Search for the cell housing the specified text and yield its (x, y) center coordinate. 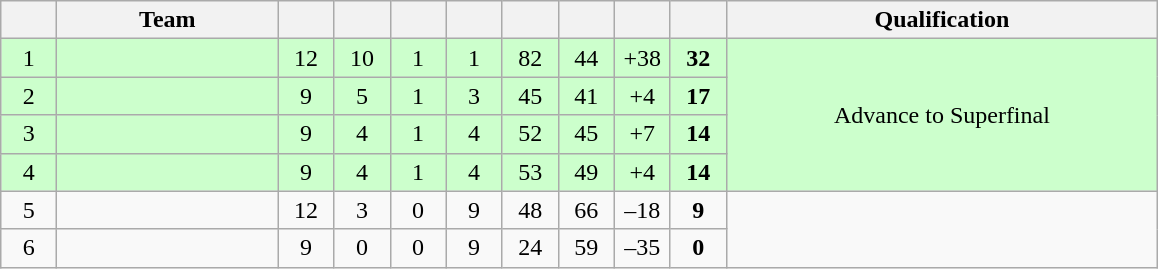
48 (530, 210)
Qualification (942, 20)
59 (586, 248)
–18 (642, 210)
10 (362, 58)
82 (530, 58)
52 (530, 134)
2 (29, 96)
66 (586, 210)
–35 (642, 248)
+38 (642, 58)
Team (168, 20)
6 (29, 248)
41 (586, 96)
53 (530, 172)
49 (586, 172)
32 (698, 58)
24 (530, 248)
Advance to Superfinal (942, 115)
44 (586, 58)
+7 (642, 134)
17 (698, 96)
